Pinpoint the cell where the given text exists, returning its (x, y) midpoint coordinate. 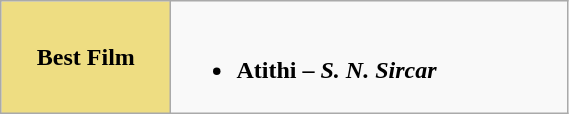
Atithi – S. N. Sircar (370, 58)
Best Film (86, 58)
